From the cell containing the given text, extract its center point as [x, y] coordinate. 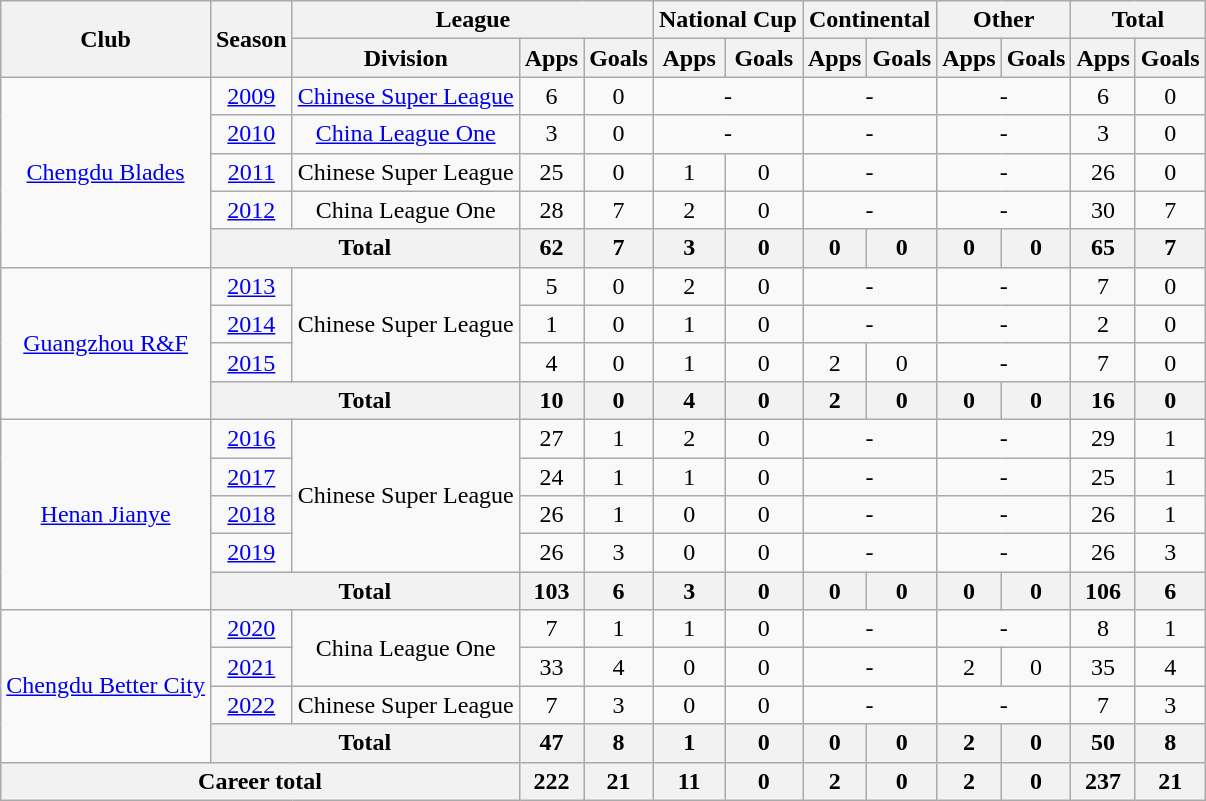
Season [251, 39]
27 [551, 438]
237 [1103, 781]
106 [1103, 591]
Other [1004, 20]
10 [551, 400]
47 [551, 743]
103 [551, 591]
Chengdu Better City [106, 686]
33 [551, 667]
11 [689, 781]
2012 [251, 210]
2020 [251, 629]
2015 [251, 362]
2010 [251, 134]
2022 [251, 705]
2013 [251, 286]
65 [1103, 248]
2016 [251, 438]
2018 [251, 515]
28 [551, 210]
Career total [260, 781]
Division [406, 58]
Henan Jianye [106, 514]
2009 [251, 96]
2014 [251, 324]
62 [551, 248]
League [472, 20]
30 [1103, 210]
16 [1103, 400]
2019 [251, 553]
2011 [251, 172]
5 [551, 286]
222 [551, 781]
Chengdu Blades [106, 172]
29 [1103, 438]
35 [1103, 667]
Club [106, 39]
24 [551, 477]
2021 [251, 667]
Guangzhou R&F [106, 343]
National Cup [728, 20]
50 [1103, 743]
Continental [869, 20]
2017 [251, 477]
